Return the (X, Y) coordinate for the center point of the cell that contains the specified text.  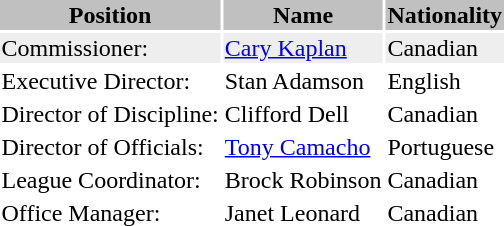
Brock Robinson (303, 180)
Executive Director: (110, 81)
English (445, 81)
Clifford Dell (303, 114)
Stan Adamson (303, 81)
Commissioner: (110, 48)
Director of Officials: (110, 147)
Tony Camacho (303, 147)
Cary Kaplan (303, 48)
Director of Discipline: (110, 114)
Position (110, 15)
Portuguese (445, 147)
Name (303, 15)
Nationality (445, 15)
League Coordinator: (110, 180)
